From the cell containing the given text, extract its center point as [X, Y] coordinate. 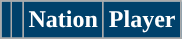
Player [142, 20]
Nation [63, 20]
